Find where the given text appears and provide that cell's center as (X, Y) coordinate. 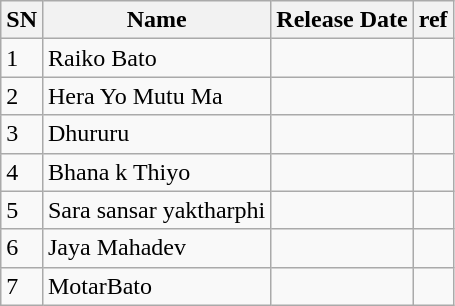
Jaya Mahadev (156, 248)
Dhururu (156, 134)
3 (22, 134)
5 (22, 210)
1 (22, 58)
Hera Yo Mutu Ma (156, 96)
2 (22, 96)
ref (433, 20)
SN (22, 20)
4 (22, 172)
Sara sansar yaktharphi (156, 210)
Raiko Bato (156, 58)
MotarBato (156, 286)
7 (22, 286)
6 (22, 248)
Name (156, 20)
Release Date (342, 20)
Bhana k Thiyo (156, 172)
